Extract the [x, y] coordinate from the center of the cell holding the provided text.  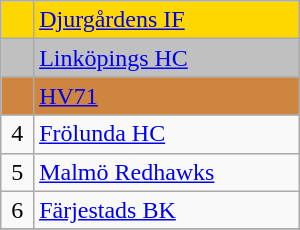
4 [18, 134]
Linköpings HC [167, 58]
Frölunda HC [167, 134]
Färjestads BK [167, 210]
6 [18, 210]
Malmö Redhawks [167, 172]
HV71 [167, 96]
Djurgårdens IF [167, 20]
5 [18, 172]
